Locate the cell with the specified text and output its [X, Y] center coordinate. 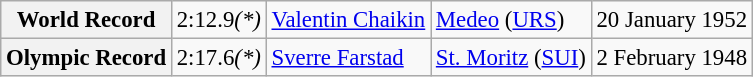
World Record [86, 20]
20 January 1952 [672, 20]
2 February 1948 [672, 58]
Medeo (URS) [512, 20]
2:12.9(*) [218, 20]
Valentin Chaikin [348, 20]
St. Moritz (SUI) [512, 58]
Sverre Farstad [348, 58]
Olympic Record [86, 58]
2:17.6(*) [218, 58]
